Find where the given text appears and provide that cell's center as [X, Y] coordinate. 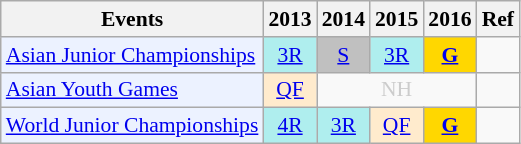
World Junior Championships [132, 126]
2014 [344, 19]
2016 [450, 19]
2015 [396, 19]
NH [397, 90]
S [344, 55]
Asian Junior Championships [132, 55]
Events [132, 19]
4R [290, 126]
2013 [290, 19]
Ref [498, 19]
Asian Youth Games [132, 90]
